Provide the (x, y) coordinate of the cell's center where the given text is located.  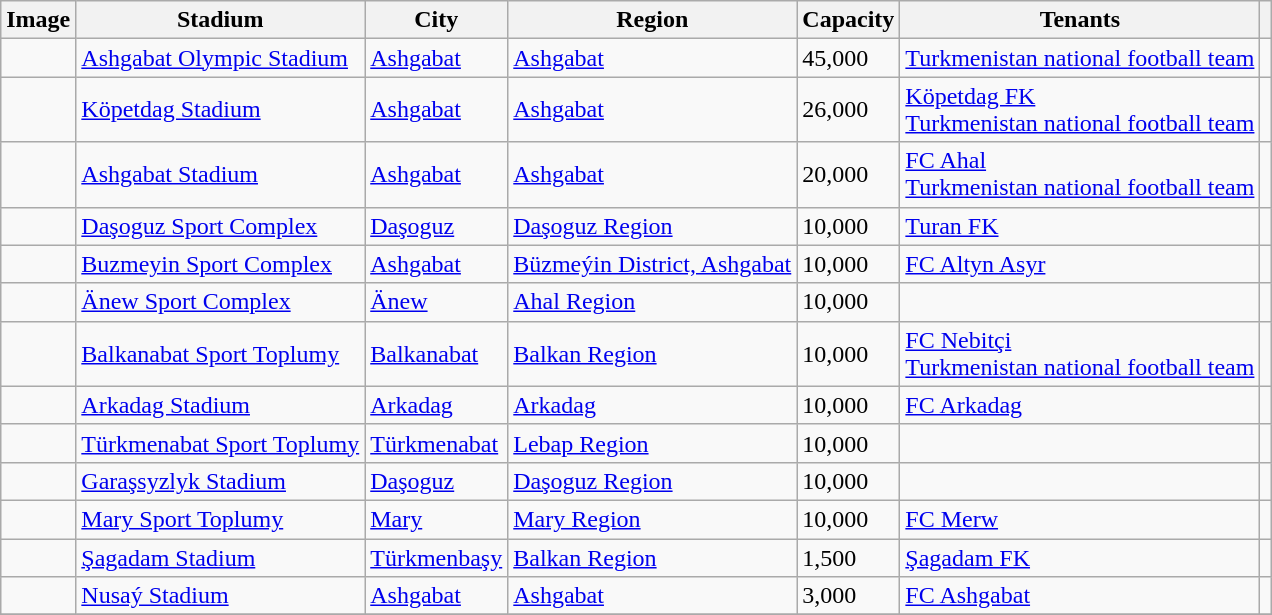
Buzmeyin Sport Complex (220, 264)
Daşoguz Sport Complex (220, 226)
Köpetdag FK Turkmenistan national football team (1080, 110)
Region (652, 20)
Arkadag Stadium (220, 405)
Mary Region (652, 519)
Änew Sport Complex (220, 302)
Şagadam FK (1080, 557)
FC Merw (1080, 519)
Image (38, 20)
Mary Sport Toplumy (220, 519)
Ashgabat Stadium (220, 174)
FC Nebitçi Turkmenistan national football team (1080, 354)
FC Arkadag (1080, 405)
Mary (436, 519)
Stadium (220, 20)
Balkanabat (436, 354)
City (436, 20)
Turkmenistan national football team (1080, 58)
Türkmenabat (436, 443)
Änew (436, 302)
Büzmeýin District, Ashgabat (652, 264)
45,000 (848, 58)
3,000 (848, 596)
20,000 (848, 174)
Turan FK (1080, 226)
Şagadam Stadium (220, 557)
FC Ashgabat (1080, 596)
Lebap Region (652, 443)
FC Ahal Turkmenistan national football team (1080, 174)
Nusaý Stadium (220, 596)
Köpetdag Stadium (220, 110)
Capacity (848, 20)
Ahal Region (652, 302)
Garaşsyzlyk Stadium (220, 481)
Balkanabat Sport Toplumy (220, 354)
1,500 (848, 557)
Türkmenabat Sport Toplumy (220, 443)
Tenants (1080, 20)
FC Altyn Asyr (1080, 264)
26,000 (848, 110)
Türkmenbaşy (436, 557)
Ashgabat Olympic Stadium (220, 58)
